Return the (x, y) coordinate for the center point of the cell that contains the specified text.  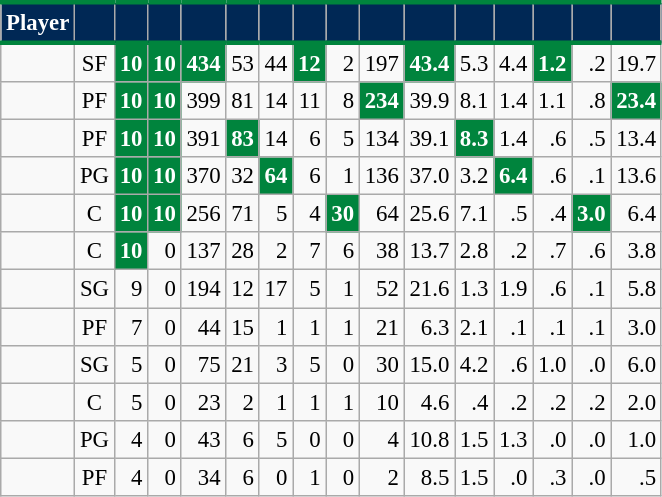
136 (382, 176)
2.1 (474, 327)
7.1 (474, 214)
1.1 (552, 101)
SF (95, 62)
23.4 (636, 101)
38 (382, 251)
34 (204, 477)
28 (242, 251)
19.7 (636, 62)
37.0 (429, 176)
6.3 (429, 327)
434 (204, 62)
13.4 (636, 139)
15 (242, 327)
11 (310, 101)
1.9 (514, 289)
3.2 (474, 176)
13.7 (429, 251)
256 (204, 214)
3.8 (636, 251)
8.5 (429, 477)
10.8 (429, 439)
6.0 (636, 364)
23 (204, 402)
53 (242, 62)
5.3 (474, 62)
13.6 (636, 176)
3 (276, 364)
9 (130, 289)
17 (276, 289)
4.4 (514, 62)
Player (38, 22)
39.9 (429, 101)
.8 (592, 101)
52 (382, 289)
21.6 (429, 289)
5.8 (636, 289)
39.1 (429, 139)
4.6 (429, 402)
43.4 (429, 62)
1.2 (552, 62)
15.0 (429, 364)
8.1 (474, 101)
391 (204, 139)
32 (242, 176)
81 (242, 101)
43 (204, 439)
194 (204, 289)
25.6 (429, 214)
197 (382, 62)
4.2 (474, 364)
71 (242, 214)
370 (204, 176)
.3 (552, 477)
8.3 (474, 139)
.7 (552, 251)
2.8 (474, 251)
399 (204, 101)
234 (382, 101)
134 (382, 139)
83 (242, 139)
8 (342, 101)
2.0 (636, 402)
75 (204, 364)
137 (204, 251)
